Provide the (X, Y) coordinate of the cell's center where the given text is located.  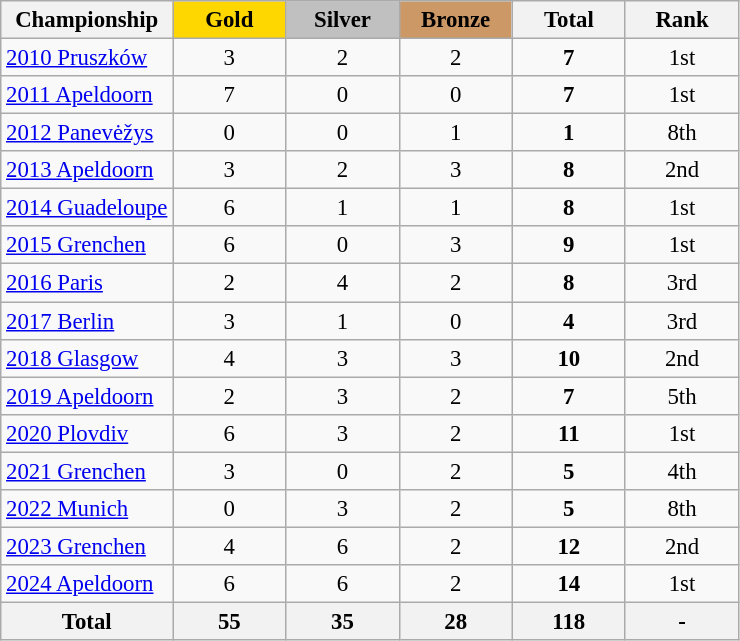
2023 Grenchen (87, 546)
2012 Panevėžys (87, 133)
2019 Apeldoorn (87, 396)
2010 Pruszków (87, 58)
2011 Apeldoorn (87, 95)
2021 Grenchen (87, 471)
2024 Apeldoorn (87, 584)
2022 Munich (87, 509)
35 (342, 621)
5th (682, 396)
9 (568, 245)
2018 Glasgow (87, 358)
Championship (87, 20)
4th (682, 471)
2014 Guadeloupe (87, 208)
Rank (682, 20)
2013 Apeldoorn (87, 170)
2020 Plovdiv (87, 433)
Silver (342, 20)
- (682, 621)
118 (568, 621)
14 (568, 584)
Gold (230, 20)
55 (230, 621)
2017 Berlin (87, 321)
28 (456, 621)
2016 Paris (87, 283)
2015 Grenchen (87, 245)
Bronze (456, 20)
11 (568, 433)
10 (568, 358)
12 (568, 546)
